Provide the [x, y] coordinate of the cell's center where the given text is located.  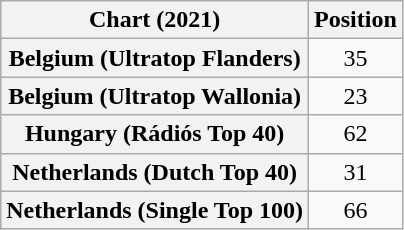
31 [356, 172]
66 [356, 210]
Belgium (Ultratop Flanders) [155, 58]
23 [356, 96]
62 [356, 134]
Chart (2021) [155, 20]
Position [356, 20]
Netherlands (Dutch Top 40) [155, 172]
Belgium (Ultratop Wallonia) [155, 96]
35 [356, 58]
Netherlands (Single Top 100) [155, 210]
Hungary (Rádiós Top 40) [155, 134]
